Return the [x, y] coordinate for the center point of the cell that contains the specified text.  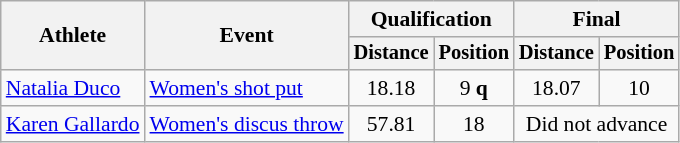
57.81 [392, 124]
Karen Gallardo [73, 124]
Natalia Duco [73, 88]
Qualification [432, 19]
9 q [474, 88]
Did not advance [596, 124]
Athlete [73, 36]
Women's shot put [247, 88]
Final [596, 19]
Women's discus throw [247, 124]
18.18 [392, 88]
18.07 [556, 88]
Event [247, 36]
18 [474, 124]
10 [639, 88]
